Return the (x, y) coordinate for the center point of the cell that contains the specified text.  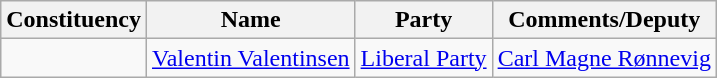
Party (424, 20)
Liberal Party (424, 58)
Name (250, 20)
Valentin Valentinsen (250, 58)
Carl Magne Rønnevig (604, 58)
Comments/Deputy (604, 20)
Constituency (74, 20)
